Find where the given text appears and provide that cell's center as (X, Y) coordinate. 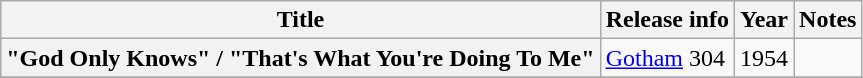
Notes (828, 20)
Release info (667, 20)
Gotham 304 (667, 58)
Year (764, 20)
1954 (764, 58)
"God Only Knows" / "That's What You're Doing To Me" (300, 58)
Title (300, 20)
